Find where the given text appears and provide that cell's center as [X, Y] coordinate. 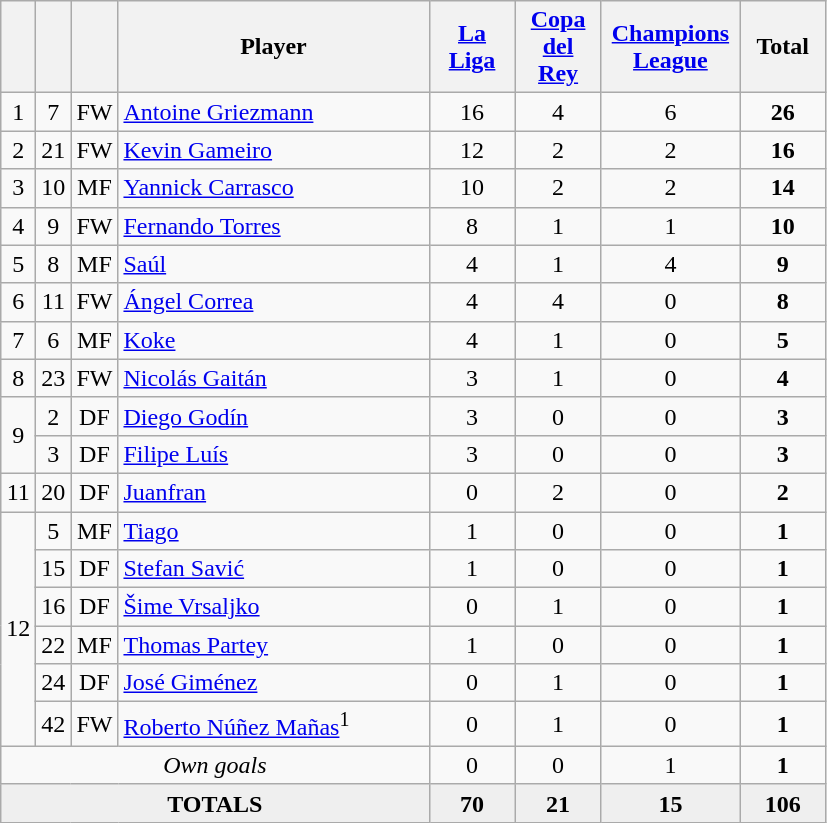
Šime Vrsaljko [274, 607]
23 [54, 378]
La Liga [472, 47]
24 [54, 683]
70 [472, 803]
Champions League [670, 47]
TOTALS [215, 803]
Kevin Gameiro [274, 150]
Total [783, 47]
Filipe Luís [274, 454]
14 [783, 188]
Tiago [274, 531]
26 [783, 112]
106 [783, 803]
Diego Godín [274, 416]
Antoine Griezmann [274, 112]
Stefan Savić [274, 569]
22 [54, 645]
Juanfran [274, 492]
Ángel Correa [274, 302]
Saúl [274, 264]
Roberto Núñez Mañas1 [274, 724]
Yannick Carrasco [274, 188]
Fernando Torres [274, 226]
Nicolás Gaitán [274, 378]
José Giménez [274, 683]
Koke [274, 340]
Own goals [215, 765]
Copa del Rey [558, 47]
20 [54, 492]
42 [54, 724]
Player [274, 47]
Thomas Partey [274, 645]
